Pinpoint the cell where the given text exists, returning its (x, y) midpoint coordinate. 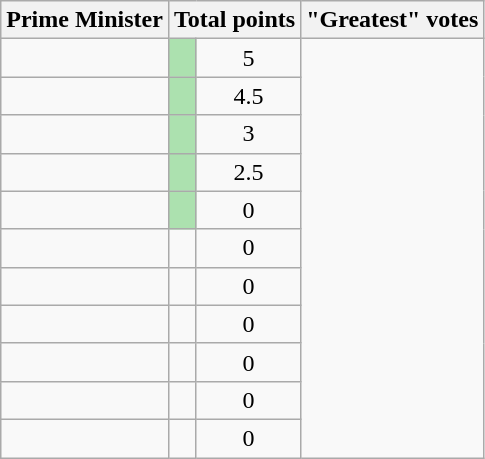
4.5 (248, 96)
2.5 (248, 172)
3 (248, 134)
5 (248, 58)
Prime Minister (85, 20)
"Greatest" votes (392, 20)
Total points (234, 20)
